Find where the given text appears and provide that cell's center as (x, y) coordinate. 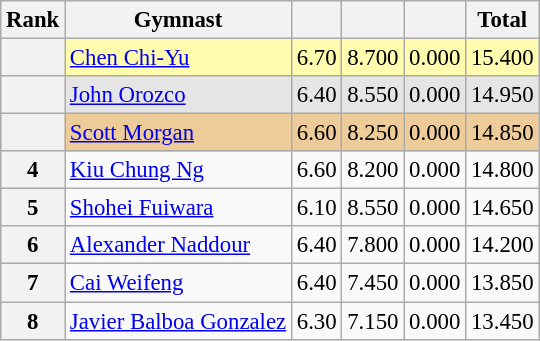
14.850 (502, 133)
6 (33, 245)
7.450 (373, 283)
14.800 (502, 170)
8.700 (373, 58)
Alexander Naddour (178, 245)
Total (502, 20)
7.800 (373, 245)
7 (33, 283)
Gymnast (178, 20)
15.400 (502, 58)
Shohei Fuiwara (178, 208)
8.250 (373, 133)
14.650 (502, 208)
6.10 (316, 208)
7.150 (373, 321)
Cai Weifeng (178, 283)
14.200 (502, 245)
Kiu Chung Ng (178, 170)
5 (33, 208)
Scott Morgan (178, 133)
Rank (33, 20)
8 (33, 321)
Javier Balboa Gonzalez (178, 321)
8.200 (373, 170)
13.450 (502, 321)
6.30 (316, 321)
13.850 (502, 283)
6.70 (316, 58)
4 (33, 170)
John Orozco (178, 95)
Chen Chi-Yu (178, 58)
14.950 (502, 95)
